Extract the (X, Y) coordinate from the center of the cell holding the provided text.  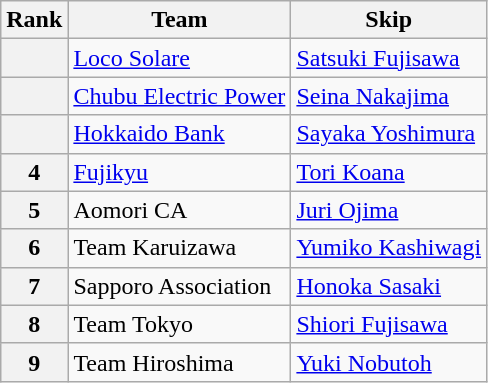
Team (180, 20)
5 (34, 210)
Juri Ojima (389, 210)
8 (34, 324)
4 (34, 172)
Yumiko Kashiwagi (389, 248)
Team Hiroshima (180, 362)
Seina Nakajima (389, 96)
Honoka Sasaki (389, 286)
Tori Koana (389, 172)
Rank (34, 20)
Team Tokyo (180, 324)
Sapporo Association (180, 286)
7 (34, 286)
Satsuki Fujisawa (389, 58)
Skip (389, 20)
6 (34, 248)
Shiori Fujisawa (389, 324)
Chubu Electric Power (180, 96)
Aomori CA (180, 210)
Loco Solare (180, 58)
Fujikyu (180, 172)
9 (34, 362)
Hokkaido Bank (180, 134)
Team Karuizawa (180, 248)
Sayaka Yoshimura (389, 134)
Yuki Nobutoh (389, 362)
